Output the [X, Y] coordinate of the center of the cell containing the given text.  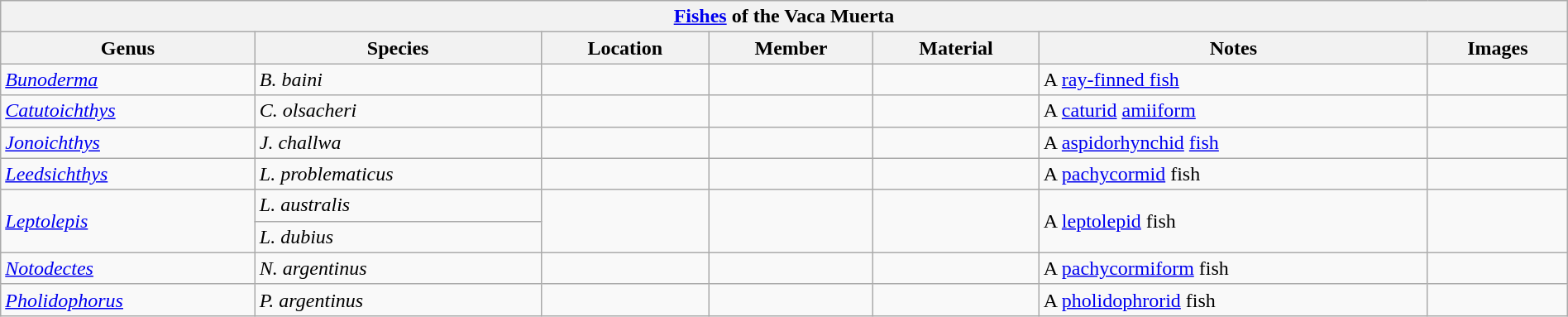
J. challwa [398, 142]
Catutoichthys [128, 111]
C. olsacheri [398, 111]
Pholidophorus [128, 300]
L. australis [398, 205]
Leptolepis [128, 221]
Bunoderma [128, 79]
Location [625, 48]
Jonoichthys [128, 142]
A leptolepid fish [1233, 221]
A pholidophrorid fish [1233, 300]
L. dubius [398, 237]
N. argentinus [398, 268]
Genus [128, 48]
Species [398, 48]
A pachycormid fish [1233, 174]
Fishes of the Vaca Muerta [784, 17]
L. problematicus [398, 174]
A caturid amiiform [1233, 111]
Leedsichthys [128, 174]
A pachycormiform fish [1233, 268]
Material [956, 48]
A ray-finned fish [1233, 79]
P. argentinus [398, 300]
B. baini [398, 79]
Images [1497, 48]
A aspidorhynchid fish [1233, 142]
Member [791, 48]
Notodectes [128, 268]
Notes [1233, 48]
